Identify which cell holds the provided text, then report its [X, Y] central coordinate. 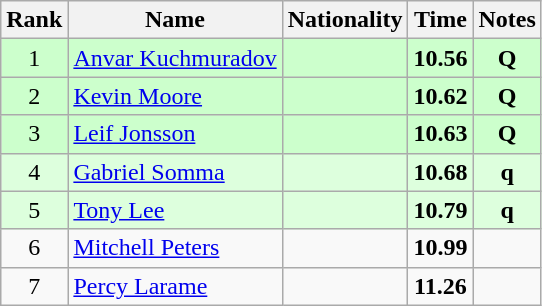
Tony Lee [175, 210]
4 [34, 172]
10.63 [440, 134]
Leif Jonsson [175, 134]
11.26 [440, 286]
Gabriel Somma [175, 172]
10.68 [440, 172]
Mitchell Peters [175, 248]
Name [175, 20]
Nationality [345, 20]
Notes [507, 20]
Rank [34, 20]
Anvar Kuchmuradov [175, 58]
10.56 [440, 58]
6 [34, 248]
3 [34, 134]
Time [440, 20]
2 [34, 96]
10.99 [440, 248]
5 [34, 210]
10.62 [440, 96]
Kevin Moore [175, 96]
Percy Larame [175, 286]
10.79 [440, 210]
1 [34, 58]
7 [34, 286]
